Pinpoint the cell where the given text exists, returning its (x, y) midpoint coordinate. 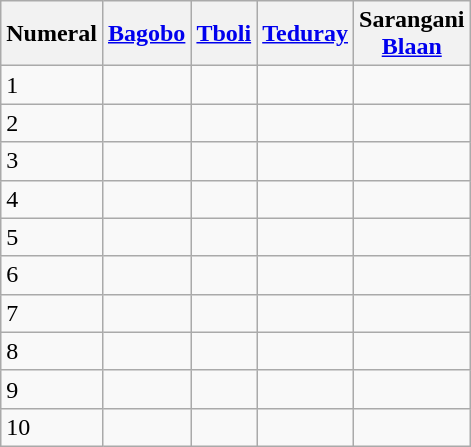
Teduray (306, 34)
10 (52, 427)
8 (52, 351)
1 (52, 85)
9 (52, 389)
6 (52, 275)
2 (52, 123)
Bagobo (146, 34)
Tboli (224, 34)
5 (52, 237)
Sarangani Blaan (412, 34)
4 (52, 199)
7 (52, 313)
3 (52, 161)
Numeral (52, 34)
